Return the [X, Y] coordinate for the center point of the cell that contains the specified text.  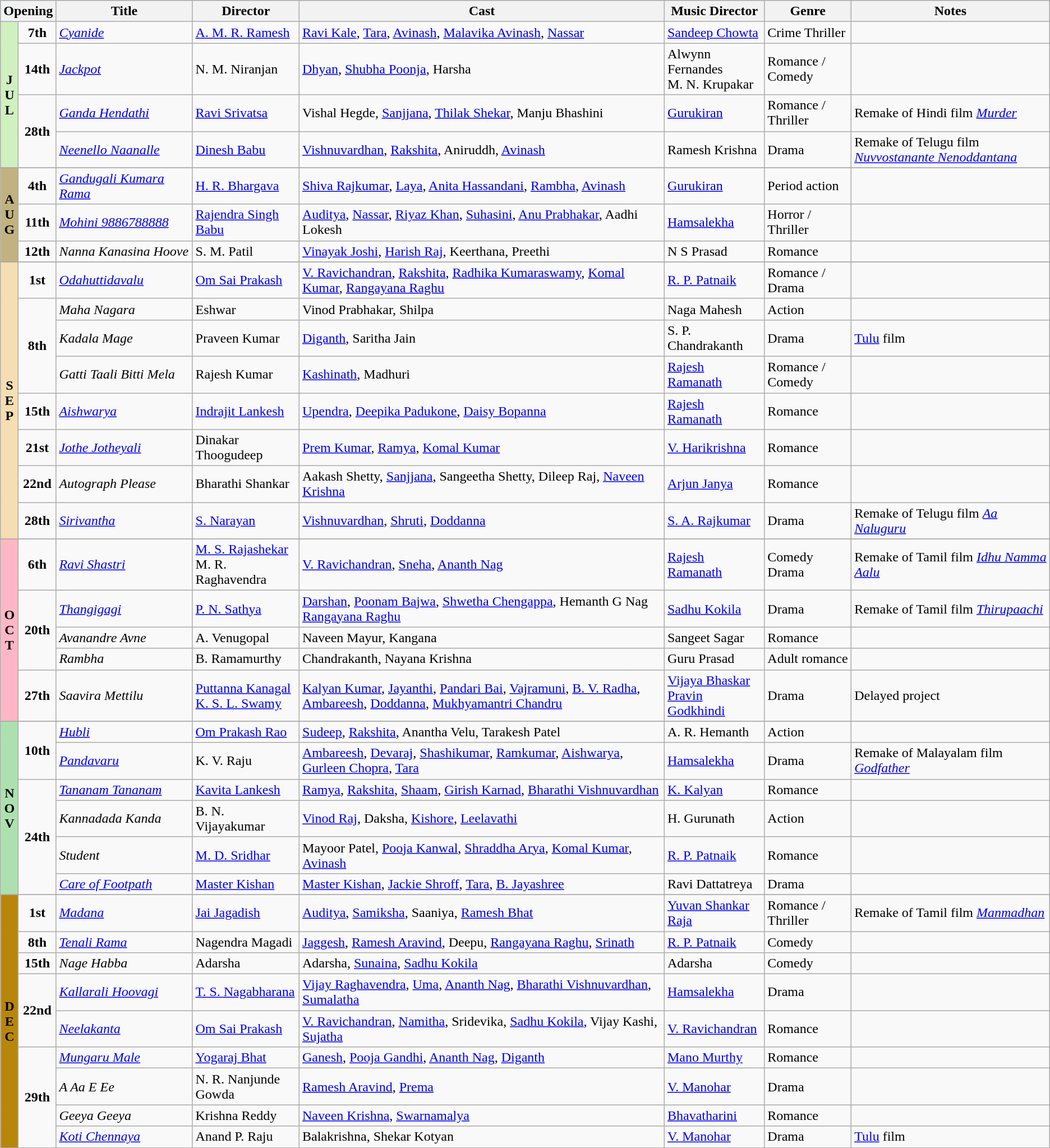
Mano Murthy [714, 1058]
Master Kishan, Jackie Shroff, Tara, B. Jayashree [482, 884]
Krishna Reddy [246, 1115]
Upendra, Deepika Padukone, Daisy Bopanna [482, 411]
Ramya, Rakshita, Shaam, Girish Karnad, Bharathi Vishnuvardhan [482, 790]
Ganesh, Pooja Gandhi, Ananth Nag, Diganth [482, 1058]
SEP [10, 400]
Ramesh Krishna [714, 149]
7th [37, 33]
Vijaya Bhaskar Pravin Godkhindi [714, 695]
Horror / Thriller [808, 222]
Vishnuvardhan, Rakshita, Aniruddh, Avinash [482, 149]
29th [37, 1097]
Remake of Tamil film Idhu Namma Aalu [951, 565]
V. Ravichandran, Sneha, Ananth Nag [482, 565]
Remake of Tamil film Thirupaachi [951, 609]
6th [37, 565]
V. Harikrishna [714, 448]
Cyanide [125, 33]
Master Kishan [246, 884]
Remake of Tamil film Manmadhan [951, 913]
20th [37, 630]
Romance / Drama [808, 280]
Puttanna Kanagal K. S. L. Swamy [246, 695]
Darshan, Poonam Bajwa, Shwetha Chengappa, Hemanth G Nag Rangayana Raghu [482, 609]
Remake of Telugu film Nuvvostanante Nenoddantana [951, 149]
Ravi Kale, Tara, Avinash, Malavika Avinash, Nassar [482, 33]
Prem Kumar, Ramya, Komal Kumar [482, 448]
21st [37, 448]
Sirivantha [125, 520]
H. R. Bhargava [246, 186]
Auditya, Samiksha, Saaniya, Ramesh Bhat [482, 913]
Yogaraj Bhat [246, 1058]
T. S. Nagabharana [246, 993]
Vinod Raj, Daksha, Kishore, Leelavathi [482, 819]
11th [37, 222]
Neelakanta [125, 1029]
S. A. Rajkumar [714, 520]
B. N. Vijayakumar [246, 819]
Remake of Telugu film Aa Naluguru [951, 520]
Cast [482, 11]
Madana [125, 913]
Eshwar [246, 309]
Remake of Malayalam film Godfather [951, 760]
AUG [10, 215]
K. Kalyan [714, 790]
Rajendra Singh Babu [246, 222]
Mungaru Male [125, 1058]
Care of Footpath [125, 884]
Rambha [125, 659]
4th [37, 186]
DEC [10, 1021]
Ramesh Aravind, Prema [482, 1087]
Period action [808, 186]
Odahuttidavalu [125, 280]
Shiva Rajkumar, Laya, Anita Hassandani, Rambha, Avinash [482, 186]
10th [37, 750]
Opening [28, 11]
Title [125, 11]
Tananam Tananam [125, 790]
Diganth, Saritha Jain [482, 338]
27th [37, 695]
Ambareesh, Devaraj, Shashikumar, Ramkumar, Aishwarya, Gurleen Chopra, Tara [482, 760]
P. N. Sathya [246, 609]
A Aa E Ee [125, 1087]
Comedy Drama [808, 565]
Vijay Raghavendra, Uma, Ananth Nag, Bharathi Vishnuvardhan, Sumalatha [482, 993]
Balakrishna, Shekar Kotyan [482, 1137]
Auditya, Nassar, Riyaz Khan, Suhasini, Anu Prabhakar, Aadhi Lokesh [482, 222]
Alwynn Fernandes M. N. Krupakar [714, 69]
Sudeep, Rakshita, Anantha Velu, Tarakesh Patel [482, 732]
Koti Chennaya [125, 1137]
Pandavaru [125, 760]
K. V. Raju [246, 760]
Chandrakanth, Nayana Krishna [482, 659]
Aishwarya [125, 411]
Ravi Shastri [125, 565]
Om Prakash Rao [246, 732]
Dinesh Babu [246, 149]
24th [37, 837]
Sandeep Chowta [714, 33]
Tenali Rama [125, 942]
Remake of Hindi film Murder [951, 113]
Saavira Mettilu [125, 695]
Vishnuvardhan, Shruti, Doddanna [482, 520]
Guru Prasad [714, 659]
Kavita Lankesh [246, 790]
Naveen Mayur, Kangana [482, 638]
Nage Habba [125, 963]
Nanna Kanasina Hoove [125, 251]
Kallarali Hoovagi [125, 993]
Autograph Please [125, 485]
Director [246, 11]
Dhyan, Shubha Poonja, Harsha [482, 69]
Aakash Shetty, Sanjjana, Sangeetha Shetty, Dileep Raj, Naveen Krishna [482, 485]
Dinakar Thoogudeep [246, 448]
Geeya Geeya [125, 1115]
Kalyan Kumar, Jayanthi, Pandari Bai, Vajramuni, B. V. Radha, Ambareesh, Doddanna, Mukhyamantri Chandru [482, 695]
N. R. Nanjunde Gowda [246, 1087]
Maha Nagara [125, 309]
S. Narayan [246, 520]
V. Ravichandran, Rakshita, Radhika Kumaraswamy, Komal Kumar, Rangayana Raghu [482, 280]
Indrajit Lankesh [246, 411]
Vishal Hegde, Sanjjana, Thilak Shekar, Manju Bhashini [482, 113]
Yuvan Shankar Raja [714, 913]
Crime Thriller [808, 33]
Student [125, 855]
Rajesh Kumar [246, 375]
Hubli [125, 732]
S. M. Patil [246, 251]
Adult romance [808, 659]
B. Ramamurthy [246, 659]
12th [37, 251]
V. Ravichandran [714, 1029]
Jothe Jotheyali [125, 448]
JUL [10, 95]
Sadhu Kokila [714, 609]
Mohini 9886788888 [125, 222]
N. M. Niranjan [246, 69]
Kashinath, Madhuri [482, 375]
M. D. Sridhar [246, 855]
A. R. Hemanth [714, 732]
Kadala Mage [125, 338]
V. Ravichandran, Namitha, Sridevika, Sadhu Kokila, Vijay Kashi, Sujatha [482, 1029]
Ravi Dattatreya [714, 884]
Avanandre Avne [125, 638]
Nagendra Magadi [246, 942]
Arjun Janya [714, 485]
Ravi Srivatsa [246, 113]
Sangeet Sagar [714, 638]
Praveen Kumar [246, 338]
Delayed project [951, 695]
Genre [808, 11]
Gatti Taali Bitti Mela [125, 375]
Anand P. Raju [246, 1137]
14th [37, 69]
Gandugali Kumara Rama [125, 186]
Bharathi Shankar [246, 485]
Jai Jagadish [246, 913]
Bhavatharini [714, 1115]
A. Venugopal [246, 638]
Ganda Hendathi [125, 113]
Vinayak Joshi, Harish Raj, Keerthana, Preethi [482, 251]
Thangigagi [125, 609]
Music Director [714, 11]
Adarsha, Sunaina, Sadhu Kokila [482, 963]
M. S. Rajashekar M. R. Raghavendra [246, 565]
Kannadada Kanda [125, 819]
Jackpot [125, 69]
S. P. Chandrakanth [714, 338]
Neenello Naanalle [125, 149]
A. M. R. Ramesh [246, 33]
Mayoor Patel, Pooja Kanwal, Shraddha Arya, Komal Kumar, Avinash [482, 855]
NOV [10, 808]
Naveen Krishna, Swarnamalya [482, 1115]
Vinod Prabhakar, Shilpa [482, 309]
N S Prasad [714, 251]
Naga Mahesh [714, 309]
OCT [10, 630]
Notes [951, 11]
Jaggesh, Ramesh Aravind, Deepu, Rangayana Raghu, Srinath [482, 942]
H. Gurunath [714, 819]
